Capture the cell that displays the provided text and extract its (X, Y) central coordinate. 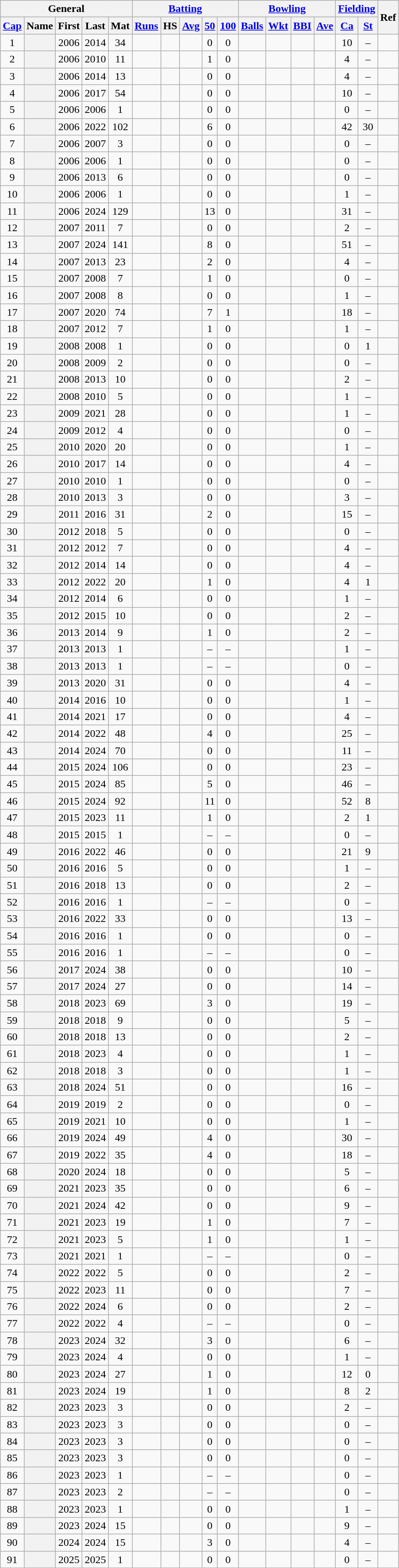
73 (12, 1256)
86 (12, 1475)
58 (12, 1003)
Last (96, 26)
77 (12, 1324)
88 (12, 1509)
60 (12, 1037)
89 (12, 1525)
Ref (388, 17)
78 (12, 1340)
Avg (191, 26)
82 (12, 1408)
Batting (185, 9)
106 (120, 767)
129 (120, 211)
53 (12, 919)
47 (12, 818)
Ave (325, 26)
45 (12, 784)
Fielding (357, 9)
37 (12, 649)
Bowling (287, 9)
84 (12, 1441)
71 (12, 1222)
83 (12, 1425)
HS (170, 26)
80 (12, 1374)
100 (228, 26)
81 (12, 1391)
72 (12, 1239)
24 (12, 430)
40 (12, 700)
Name (40, 26)
92 (120, 801)
Cap (12, 26)
BBI (302, 26)
67 (12, 1155)
63 (12, 1088)
43 (12, 751)
St (368, 26)
65 (12, 1121)
91 (12, 1559)
29 (12, 515)
26 (12, 464)
90 (12, 1542)
36 (12, 632)
Runs (146, 26)
44 (12, 767)
55 (12, 952)
Wkt (278, 26)
57 (12, 986)
64 (12, 1104)
Balls (252, 26)
75 (12, 1290)
87 (12, 1492)
59 (12, 1020)
General (66, 9)
141 (120, 245)
Mat (120, 26)
68 (12, 1172)
First (69, 26)
61 (12, 1054)
76 (12, 1307)
66 (12, 1138)
Ca (347, 26)
41 (12, 716)
39 (12, 683)
62 (12, 1071)
79 (12, 1357)
22 (12, 396)
56 (12, 969)
102 (120, 127)
